For the text-containing cell, return its midpoint in (x, y) coordinate format. 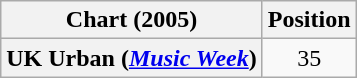
35 (309, 58)
UK Urban (Music Week) (132, 58)
Chart (2005) (132, 20)
Position (309, 20)
